Pinpoint the cell where the given text exists, returning its (X, Y) midpoint coordinate. 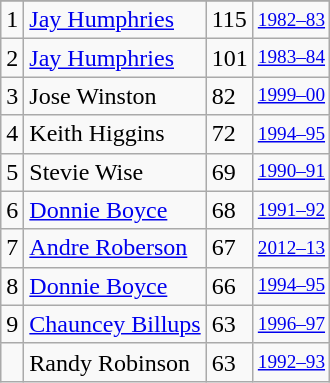
9 (12, 324)
Chauncey Billups (115, 324)
Jose Winston (115, 96)
Andre Roberson (115, 248)
8 (12, 286)
Keith Higgins (115, 134)
1996–97 (291, 324)
4 (12, 134)
2012–13 (291, 248)
67 (230, 248)
2 (12, 58)
1991–92 (291, 210)
1999–00 (291, 96)
1992–93 (291, 362)
5 (12, 172)
115 (230, 20)
Stevie Wise (115, 172)
1 (12, 20)
7 (12, 248)
Randy Robinson (115, 362)
82 (230, 96)
6 (12, 210)
1990–91 (291, 172)
3 (12, 96)
101 (230, 58)
69 (230, 172)
68 (230, 210)
1983–84 (291, 58)
1982–83 (291, 20)
66 (230, 286)
72 (230, 134)
